Capture the cell that displays the provided text and extract its (x, y) central coordinate. 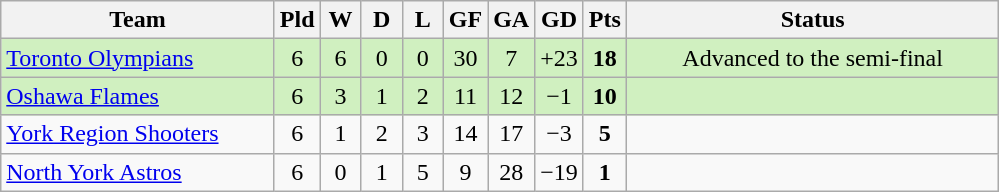
17 (512, 134)
Status (812, 20)
North York Astros (138, 172)
+23 (560, 58)
GA (512, 20)
W (340, 20)
GD (560, 20)
12 (512, 96)
Pld (297, 20)
York Region Shooters (138, 134)
Team (138, 20)
L (422, 20)
Advanced to the semi-final (812, 58)
10 (604, 96)
18 (604, 58)
Toronto Olympians (138, 58)
GF (465, 20)
28 (512, 172)
Oshawa Flames (138, 96)
11 (465, 96)
D (382, 20)
−3 (560, 134)
30 (465, 58)
9 (465, 172)
Pts (604, 20)
7 (512, 58)
−1 (560, 96)
−19 (560, 172)
14 (465, 134)
